Locate the cell with the specified text and output its (X, Y) center coordinate. 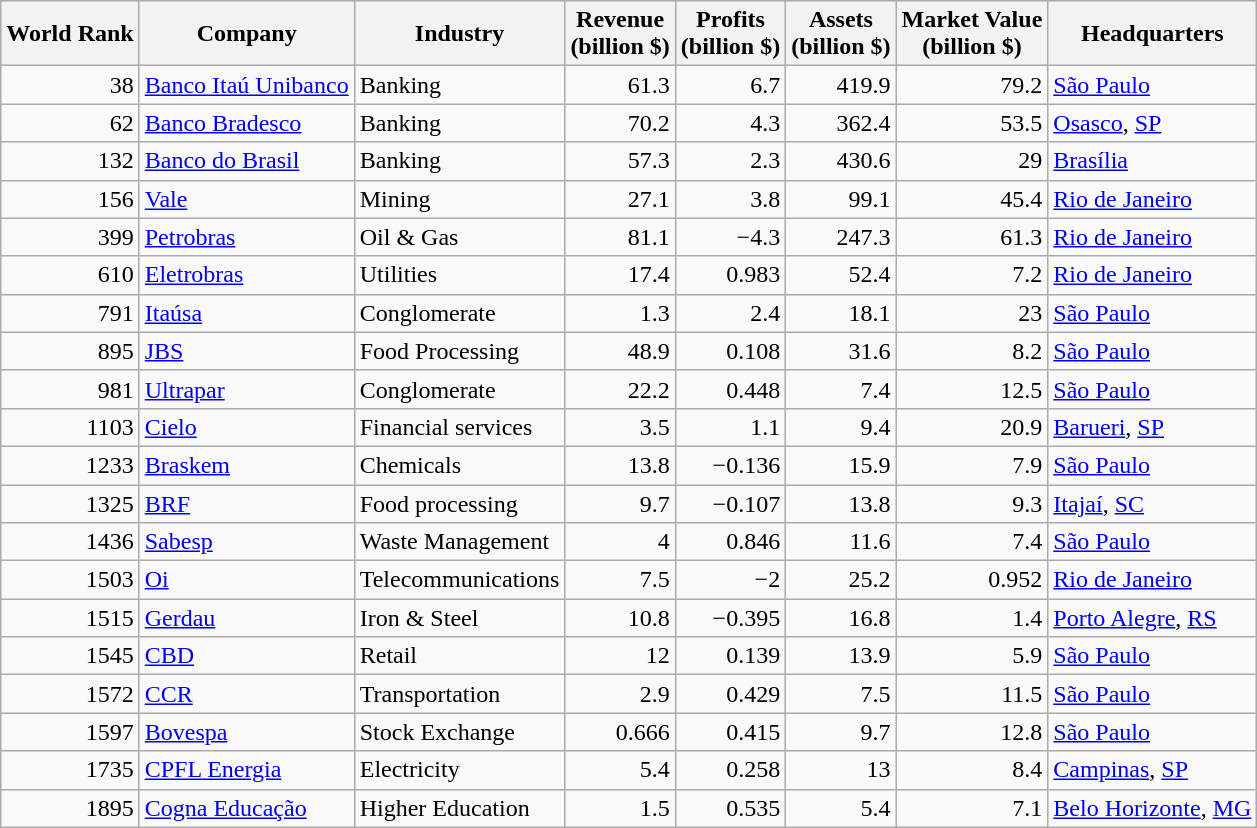
BRF (246, 503)
Company (246, 34)
981 (70, 389)
12.8 (972, 732)
1597 (70, 732)
23 (972, 313)
Osasco, SP (1152, 123)
Food Processing (460, 351)
CCR (246, 694)
1515 (70, 618)
Banco Bradesco (246, 123)
62 (70, 123)
0.952 (972, 580)
8.2 (972, 351)
Stock Exchange (460, 732)
6.7 (730, 85)
2.4 (730, 313)
Oil & Gas (460, 237)
0.258 (730, 770)
Transportation (460, 694)
−0.107 (730, 503)
0.108 (730, 351)
419.9 (841, 85)
Telecommunications (460, 580)
15.9 (841, 465)
Headquarters (1152, 34)
JBS (246, 351)
11.5 (972, 694)
Belo Horizonte, MG (1152, 808)
−2 (730, 580)
70.2 (620, 123)
45.4 (972, 199)
52.4 (841, 275)
7.2 (972, 275)
895 (70, 351)
4.3 (730, 123)
Industry (460, 34)
9.4 (841, 427)
Eletrobras (246, 275)
Itaúsa (246, 313)
8.4 (972, 770)
12.5 (972, 389)
Assets (billion $) (841, 34)
610 (70, 275)
Oi (246, 580)
Higher Education (460, 808)
1545 (70, 656)
Waste Management (460, 542)
16.8 (841, 618)
Electricity (460, 770)
CBD (246, 656)
0.415 (730, 732)
Petrobras (246, 237)
0.448 (730, 389)
156 (70, 199)
Mining (460, 199)
25.2 (841, 580)
12 (620, 656)
27.1 (620, 199)
Market Value (billion $) (972, 34)
−0.136 (730, 465)
81.1 (620, 237)
Profits (billion $) (730, 34)
247.3 (841, 237)
29 (972, 161)
20.9 (972, 427)
13.9 (841, 656)
362.4 (841, 123)
Braskem (246, 465)
Banco do Brasil (246, 161)
Gerdau (246, 618)
CPFL Energia (246, 770)
Banco Itaú Unibanco (246, 85)
31.6 (841, 351)
Ultrapar (246, 389)
Sabesp (246, 542)
1503 (70, 580)
Retail (460, 656)
22.2 (620, 389)
Cogna Educação (246, 808)
4 (620, 542)
Utilities (460, 275)
0.666 (620, 732)
53.5 (972, 123)
−0.395 (730, 618)
2.9 (620, 694)
Itajaí, SC (1152, 503)
Financial services (460, 427)
17.4 (620, 275)
0.429 (730, 694)
Barueri, SP (1152, 427)
Iron & Steel (460, 618)
1436 (70, 542)
791 (70, 313)
13 (841, 770)
11.6 (841, 542)
0.139 (730, 656)
7.1 (972, 808)
Porto Alegre, RS (1152, 618)
0.846 (730, 542)
1.3 (620, 313)
99.1 (841, 199)
9.3 (972, 503)
1735 (70, 770)
0.983 (730, 275)
Cielo (246, 427)
399 (70, 237)
38 (70, 85)
18.1 (841, 313)
430.6 (841, 161)
1.5 (620, 808)
1233 (70, 465)
57.3 (620, 161)
Bovespa (246, 732)
Chemicals (460, 465)
7.9 (972, 465)
79.2 (972, 85)
3.8 (730, 199)
1103 (70, 427)
10.8 (620, 618)
Vale (246, 199)
1.1 (730, 427)
1.4 (972, 618)
3.5 (620, 427)
48.9 (620, 351)
5.9 (972, 656)
2.3 (730, 161)
Brasília (1152, 161)
World Rank (70, 34)
1325 (70, 503)
Revenue (billion $) (620, 34)
Food processing (460, 503)
1572 (70, 694)
−4.3 (730, 237)
132 (70, 161)
1895 (70, 808)
0.535 (730, 808)
Campinas, SP (1152, 770)
